Scan for the cell matching the given text and deliver its (x, y) coordinate at center. 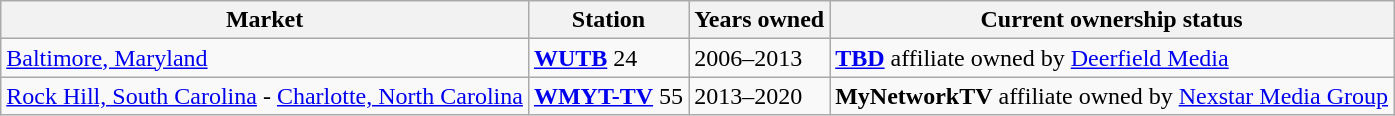
Station (608, 20)
Rock Hill, South Carolina - Charlotte, North Carolina (265, 96)
2006–2013 (760, 58)
Current ownership status (1112, 20)
Market (265, 20)
2013–2020 (760, 96)
WMYT-TV 55 (608, 96)
WUTB 24 (608, 58)
Baltimore, Maryland (265, 58)
TBD affiliate owned by Deerfield Media (1112, 58)
Years owned (760, 20)
MyNetworkTV affiliate owned by Nexstar Media Group (1112, 96)
